Detect which cell encompasses the target text, then output its (x, y) center coordinate. 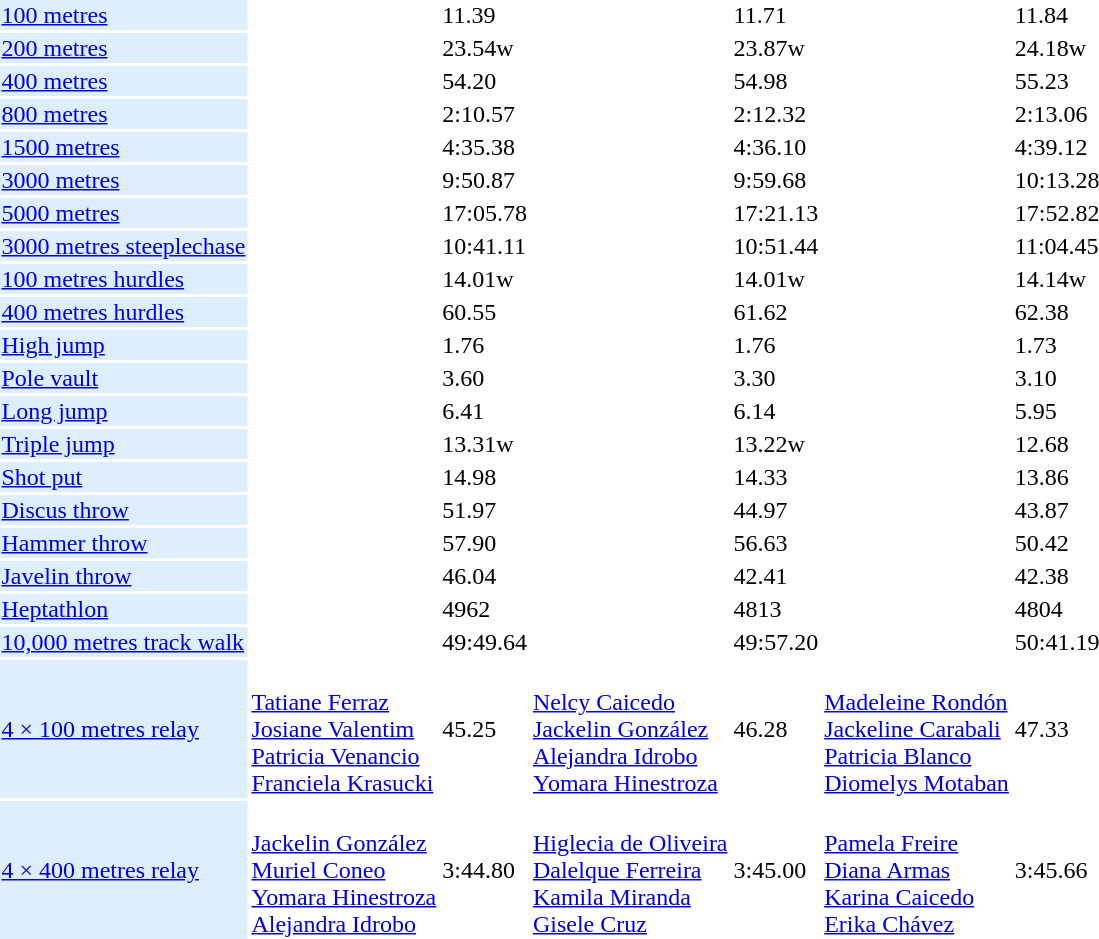
Madeleine Rondón Jackeline Carabali Patricia Blanco Diomelys Motaban (917, 729)
6.14 (776, 411)
1500 metres (124, 147)
6.41 (485, 411)
3:45.00 (776, 870)
17:21.13 (776, 213)
2:12.32 (776, 114)
Javelin throw (124, 576)
Discus throw (124, 510)
46.28 (776, 729)
4 × 100 metres relay (124, 729)
23.54w (485, 48)
3.30 (776, 378)
3000 metres (124, 180)
4813 (776, 609)
10:41.11 (485, 246)
Shot put (124, 477)
Triple jump (124, 444)
800 metres (124, 114)
49:57.20 (776, 642)
10:51.44 (776, 246)
9:59.68 (776, 180)
17:05.78 (485, 213)
14.33 (776, 477)
45.25 (485, 729)
13.22w (776, 444)
42.41 (776, 576)
54.20 (485, 81)
Long jump (124, 411)
46.04 (485, 576)
3000 metres steeplechase (124, 246)
9:50.87 (485, 180)
11.39 (485, 15)
13.31w (485, 444)
4:36.10 (776, 147)
400 metres (124, 81)
Pamela Freire Diana Armas Karina Caicedo Erika Chávez (917, 870)
Nelcy Caicedo Jackelin González Alejandra Idrobo Yomara Hinestroza (630, 729)
Heptathlon (124, 609)
49:49.64 (485, 642)
14.98 (485, 477)
61.62 (776, 312)
Jackelin González Muriel Coneo Yomara Hinestroza Alejandra Idrobo (344, 870)
200 metres (124, 48)
3:44.80 (485, 870)
4:35.38 (485, 147)
54.98 (776, 81)
2:10.57 (485, 114)
400 metres hurdles (124, 312)
56.63 (776, 543)
100 metres (124, 15)
10,000 metres track walk (124, 642)
4962 (485, 609)
23.87w (776, 48)
Hammer throw (124, 543)
Pole vault (124, 378)
57.90 (485, 543)
60.55 (485, 312)
100 metres hurdles (124, 279)
5000 metres (124, 213)
51.97 (485, 510)
Tatiane Ferraz Josiane Valentim Patricia Venancio Franciela Krasucki (344, 729)
11.71 (776, 15)
Higlecia de Oliveira Dalelque Ferreira Kamila Miranda Gisele Cruz (630, 870)
High jump (124, 345)
4 × 400 metres relay (124, 870)
44.97 (776, 510)
3.60 (485, 378)
